Detect which cell encompasses the target text, then output its (X, Y) center coordinate. 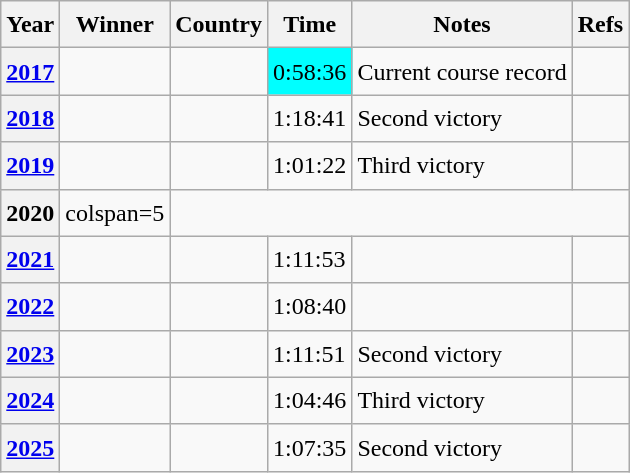
1:04:46 (309, 400)
colspan=5 (115, 212)
2024 (30, 400)
Current course record (462, 72)
2025 (30, 448)
Refs (600, 24)
1:11:53 (309, 260)
1:18:41 (309, 118)
2017 (30, 72)
Time (309, 24)
Notes (462, 24)
Country (219, 24)
Winner (115, 24)
2022 (30, 306)
0:58:36 (309, 72)
1:08:40 (309, 306)
Year (30, 24)
2020 (30, 212)
1:11:51 (309, 354)
2018 (30, 118)
1:07:35 (309, 448)
2019 (30, 166)
2021 (30, 260)
2023 (30, 354)
1:01:22 (309, 166)
